Scan for the cell matching the given text and deliver its [X, Y] coordinate at center. 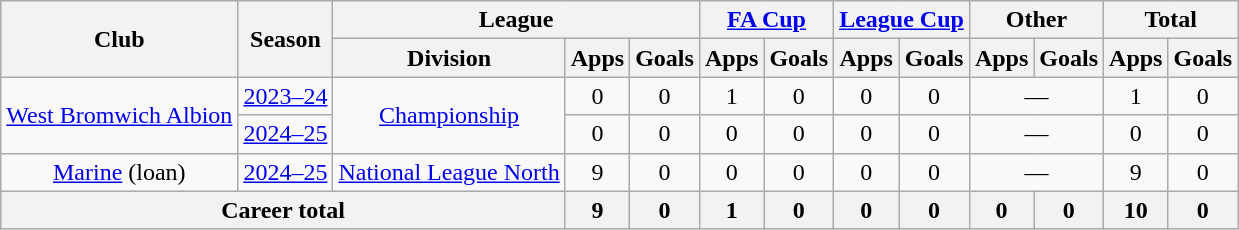
Other [1036, 20]
Championship [449, 115]
Total [1171, 20]
2023–24 [286, 96]
West Bromwich Albion [120, 115]
Season [286, 39]
10 [1136, 210]
Club [120, 39]
League Cup [902, 20]
Marine (loan) [120, 172]
National League North [449, 172]
Division [449, 58]
FA Cup [766, 20]
Career total [283, 210]
League [516, 20]
